Determine the (x, y) coordinate at the center of the cell enclosing the given text.  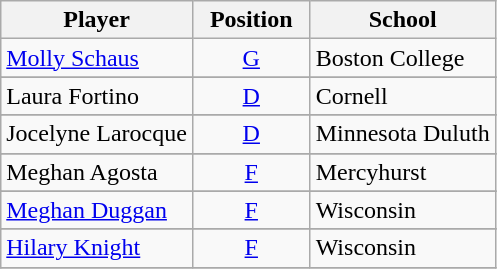
Minnesota Duluth (402, 134)
Cornell (402, 96)
Meghan Duggan (97, 210)
Mercyhurst (402, 172)
Hilary Knight (97, 248)
School (402, 20)
Meghan Agosta (97, 172)
Laura Fortino (97, 96)
Player (97, 20)
Position (251, 20)
Jocelyne Larocque (97, 134)
Molly Schaus (97, 58)
G (251, 58)
Boston College (402, 58)
